Locate the cell with the specified text and output its [X, Y] center coordinate. 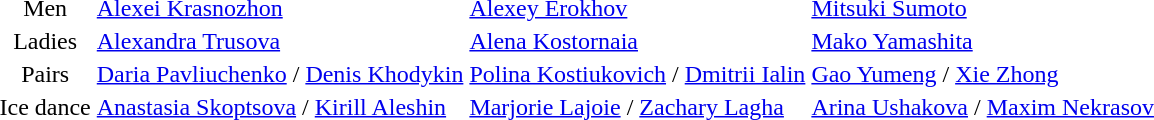
Alena Kostornaia [638, 41]
Daria Pavliuchenko / Denis Khodykin [280, 74]
Polina Kostiukovich / Dmitrii Ialin [638, 74]
Alexandra Trusova [280, 41]
